Find where the given text appears and provide that cell's center as [x, y] coordinate. 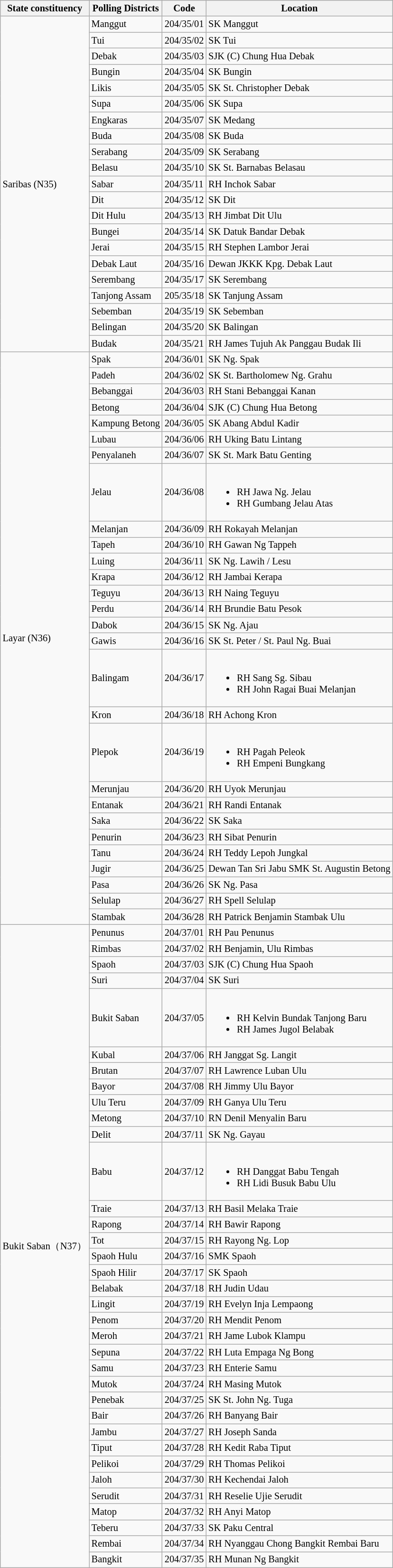
RH Jame Lubok Klampu [299, 1336]
SK St. Christopher Debak [299, 88]
Manggut [126, 24]
204/36/15 [184, 625]
204/37/13 [184, 1208]
Dewan Tan Sri Jabu SMK St. Augustin Betong [299, 869]
Spak [126, 360]
204/36/05 [184, 423]
RH Inchok Sabar [299, 184]
RH Nyanggau Chong Bangkit Rembai Baru [299, 1544]
Code [184, 8]
RH Judin Udau [299, 1288]
RH Jimbat Dit Ulu [299, 216]
Sabar [126, 184]
Ulu Teru [126, 1103]
Belabak [126, 1288]
204/35/08 [184, 136]
Bukit Saban [126, 1017]
SK Ng. Ajau [299, 625]
204/37/06 [184, 1055]
Bebanggai [126, 391]
RH Stephen Lambor Jerai [299, 248]
204/35/11 [184, 184]
Spaoh [126, 965]
Pasa [126, 885]
RH Reselie Ujie Serudit [299, 1496]
204/37/04 [184, 980]
SK Datuk Bandar Debak [299, 232]
Mutok [126, 1384]
204/36/17 [184, 678]
RH Ganya Ulu Teru [299, 1103]
Plepok [126, 752]
Penunus [126, 933]
RH Uyok Merunjau [299, 789]
204/36/22 [184, 821]
204/36/19 [184, 752]
RN Denil Menyalin Baru [299, 1118]
Dit Hulu [126, 216]
Tui [126, 40]
RH Jambai Kerapa [299, 577]
204/36/16 [184, 641]
Perdu [126, 609]
204/35/02 [184, 40]
Dit [126, 200]
SK Ng. Lawih / Lesu [299, 561]
SMK Spaoh [299, 1256]
204/36/10 [184, 545]
Engkaras [126, 120]
RH Danggat Babu TengahRH Lidi Busuk Babu Ulu [299, 1171]
Location [299, 8]
SK Saka [299, 821]
Merunjau [126, 789]
Rembai [126, 1544]
204/37/20 [184, 1320]
204/36/12 [184, 577]
SK Paku Central [299, 1528]
204/36/08 [184, 492]
204/36/26 [184, 885]
RH Rayong Ng. Lop [299, 1240]
SK Tui [299, 40]
RH Achong Kron [299, 715]
RH James Tujuh Ak Panggau Budak Ili [299, 343]
204/36/09 [184, 529]
Layar (N36) [45, 638]
Serudit [126, 1496]
Entanak [126, 805]
Debak Laut [126, 264]
RH Kedit Raba Tiput [299, 1448]
SK Serabang [299, 152]
RH Banyang Bair [299, 1416]
RH Masing Mutok [299, 1384]
204/37/21 [184, 1336]
Penurin [126, 837]
Teguyu [126, 593]
Betong [126, 407]
Sepuna [126, 1352]
SJK (C) Chung Hua Debak [299, 56]
204/35/17 [184, 279]
204/35/14 [184, 232]
SK St. Bartholomew Ng. Grahu [299, 375]
Polling Districts [126, 8]
Saribas (N35) [45, 184]
204/36/28 [184, 917]
RH Spell Selulap [299, 901]
Jugir [126, 869]
Penyalaneh [126, 455]
204/37/28 [184, 1448]
204/36/07 [184, 455]
204/36/14 [184, 609]
RH Stani Bebanggai Kanan [299, 391]
SK Balingan [299, 327]
Rapong [126, 1225]
SK Buda [299, 136]
RH Patrick Benjamin Stambak Ulu [299, 917]
204/37/31 [184, 1496]
Spaoh Hilir [126, 1273]
SK Serembang [299, 279]
SK St. Barnabas Belasau [299, 168]
204/36/01 [184, 360]
RH Gawan Ng Tappeh [299, 545]
Meroh [126, 1336]
204/36/25 [184, 869]
204/37/17 [184, 1273]
RH Kechendai Jaloh [299, 1480]
SJK (C) Chung Hua Betong [299, 407]
Penom [126, 1320]
RH Teddy Lepoh Jungkal [299, 853]
RH Rokayah Melanjan [299, 529]
SK Medang [299, 120]
204/37/11 [184, 1134]
204/37/14 [184, 1225]
Rimbas [126, 949]
Gawis [126, 641]
SJK (C) Chung Hua Spaoh [299, 965]
204/35/20 [184, 327]
204/37/22 [184, 1352]
RH Munan Ng Bangkit [299, 1559]
204/36/13 [184, 593]
RH Lawrence Luban Ulu [299, 1070]
Likis [126, 88]
Jambu [126, 1432]
Kubal [126, 1055]
204/35/16 [184, 264]
Jelau [126, 492]
RH Basil Melaka Traie [299, 1208]
Krapa [126, 577]
Lingit [126, 1304]
Delit [126, 1134]
Jerai [126, 248]
204/35/09 [184, 152]
Bayor [126, 1087]
SK Suri [299, 980]
RH Pagah PeleokRH Empeni Bungkang [299, 752]
Traie [126, 1208]
204/37/27 [184, 1432]
204/37/32 [184, 1512]
Belasu [126, 168]
Stambak [126, 917]
Buda [126, 136]
204/37/10 [184, 1118]
Suri [126, 980]
RH Benjamin, Ulu Rimbas [299, 949]
Tot [126, 1240]
204/36/06 [184, 439]
204/37/29 [184, 1464]
RH Sang Sg. SibauRH John Ragai Buai Melanjan [299, 678]
Padeh [126, 375]
SK St. Peter / St. Paul Ng. Buai [299, 641]
SK Bungin [299, 72]
Melanjan [126, 529]
204/37/30 [184, 1480]
204/35/01 [184, 24]
Luing [126, 561]
204/35/12 [184, 200]
SK Supa [299, 104]
SK Sebemban [299, 312]
RH Brundie Batu Pesok [299, 609]
204/37/23 [184, 1368]
204/35/05 [184, 88]
RH Bawir Rapong [299, 1225]
State constituency [45, 8]
Lubau [126, 439]
SK St. Mark Batu Genting [299, 455]
Brutan [126, 1070]
SK Abang Abdul Kadir [299, 423]
Debak [126, 56]
RH Janggat Sg. Langit [299, 1055]
204/36/18 [184, 715]
204/35/19 [184, 312]
204/36/03 [184, 391]
204/37/01 [184, 933]
Tanjong Assam [126, 295]
Budak [126, 343]
Serabang [126, 152]
Bangkit [126, 1559]
SK Ng. Spak [299, 360]
204/37/05 [184, 1017]
Kampung Betong [126, 423]
204/35/10 [184, 168]
204/35/15 [184, 248]
204/36/24 [184, 853]
RH Kelvin Bundak Tanjong BaruRH James Jugol Belabak [299, 1017]
Bair [126, 1416]
205/35/18 [184, 295]
SK Spaoh [299, 1273]
204/36/11 [184, 561]
204/37/12 [184, 1171]
Matop [126, 1512]
204/37/24 [184, 1384]
Bukit Saban（N37） [45, 1246]
204/37/19 [184, 1304]
RH Jawa Ng. JelauRH Gumbang Jelau Atas [299, 492]
204/37/07 [184, 1070]
RH Mendit Penom [299, 1320]
Tiput [126, 1448]
204/37/02 [184, 949]
Bungei [126, 232]
204/35/06 [184, 104]
204/36/23 [184, 837]
Balingam [126, 678]
RH Pau Penunus [299, 933]
204/36/27 [184, 901]
Penebak [126, 1400]
204/36/04 [184, 407]
SK Manggut [299, 24]
Samu [126, 1368]
Teberu [126, 1528]
204/37/15 [184, 1240]
204/37/18 [184, 1288]
RH Evelyn Inja Lempaong [299, 1304]
Babu [126, 1171]
Jaloh [126, 1480]
204/36/02 [184, 375]
Metong [126, 1118]
Sebemban [126, 312]
Belingan [126, 327]
204/37/16 [184, 1256]
Pelikoi [126, 1464]
RH Enterie Samu [299, 1368]
SK Dit [299, 200]
RH Randi Entanak [299, 805]
RH Joseph Sanda [299, 1432]
204/37/35 [184, 1559]
204/36/21 [184, 805]
RH Uking Batu Lintang [299, 439]
204/35/03 [184, 56]
Saka [126, 821]
SK Ng. Pasa [299, 885]
204/36/20 [184, 789]
RH Thomas Pelikoi [299, 1464]
SK Tanjung Assam [299, 295]
204/35/04 [184, 72]
204/37/08 [184, 1087]
Kron [126, 715]
204/35/13 [184, 216]
Dewan JKKK Kpg. Debak Laut [299, 264]
204/37/09 [184, 1103]
RH Naing Teguyu [299, 593]
204/35/21 [184, 343]
204/37/03 [184, 965]
Serembang [126, 279]
RH Sibat Penurin [299, 837]
Supa [126, 104]
RH Luta Empaga Ng Bong [299, 1352]
204/37/34 [184, 1544]
204/35/07 [184, 120]
Dabok [126, 625]
RH Jimmy Ulu Bayor [299, 1087]
SK Ng. Gayau [299, 1134]
Tapeh [126, 545]
RH Anyi Matop [299, 1512]
204/37/26 [184, 1416]
Tanu [126, 853]
Spaoh Hulu [126, 1256]
SK St. John Ng. Tuga [299, 1400]
204/37/33 [184, 1528]
Bungin [126, 72]
204/37/25 [184, 1400]
Selulap [126, 901]
